Extract the [x, y] coordinate from the center of the cell holding the provided text.  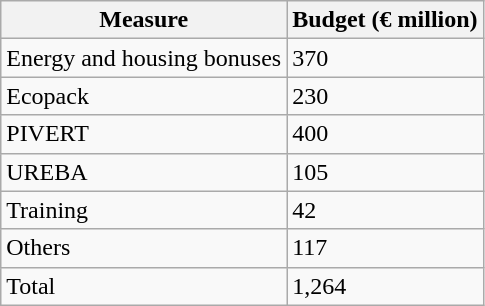
Training [144, 210]
Energy and housing bonuses [144, 58]
400 [385, 134]
Others [144, 248]
105 [385, 172]
UREBA [144, 172]
PIVERT [144, 134]
Ecopack [144, 96]
117 [385, 248]
230 [385, 96]
Measure [144, 20]
370 [385, 58]
42 [385, 210]
1,264 [385, 286]
Total [144, 286]
Budget (€ million) [385, 20]
